Search for the cell housing the specified text and yield its [X, Y] center coordinate. 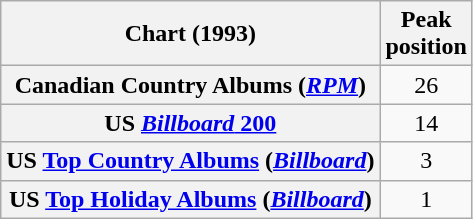
14 [426, 123]
Chart (1993) [190, 34]
1 [426, 199]
Peak position [426, 34]
26 [426, 85]
US Billboard 200 [190, 123]
3 [426, 161]
US Top Holiday Albums (Billboard) [190, 199]
US Top Country Albums (Billboard) [190, 161]
Canadian Country Albums (RPM) [190, 85]
